Find where the given text appears and provide that cell's center as [X, Y] coordinate. 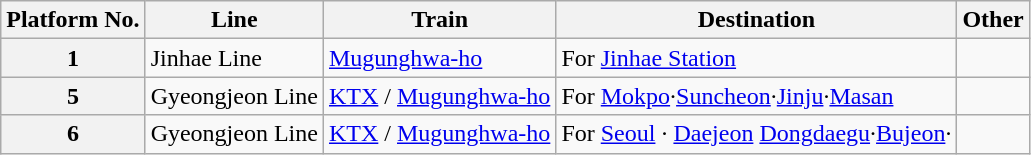
Train [439, 20]
5 [73, 96]
Other [993, 20]
Line [234, 20]
Platform No. [73, 20]
For Mokpo·Suncheon·Jinju·Masan [756, 96]
For Seoul · Daejeon Dongdaegu·Bujeon· [756, 134]
Mugunghwa-ho [439, 58]
Destination [756, 20]
For Jinhae Station [756, 58]
1 [73, 58]
Jinhae Line [234, 58]
6 [73, 134]
